Locate the cell with the specified text and output its [X, Y] center coordinate. 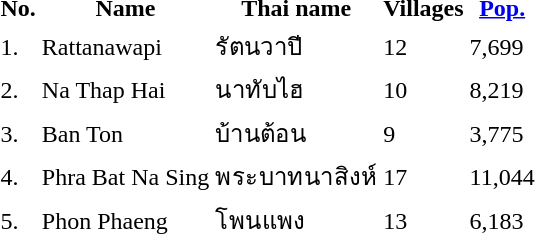
Na Thap Hai [125, 90]
17 [424, 176]
Rattanawapi [125, 46]
10 [424, 90]
12 [424, 46]
บ้านต้อน [296, 133]
Ban Ton [125, 133]
รัตนวาปี [296, 46]
นาทับไฮ [296, 90]
พระบาทนาสิงห์ [296, 176]
Phra Bat Na Sing [125, 176]
9 [424, 133]
